Provide the [x, y] coordinate of the cell's center where the given text is located.  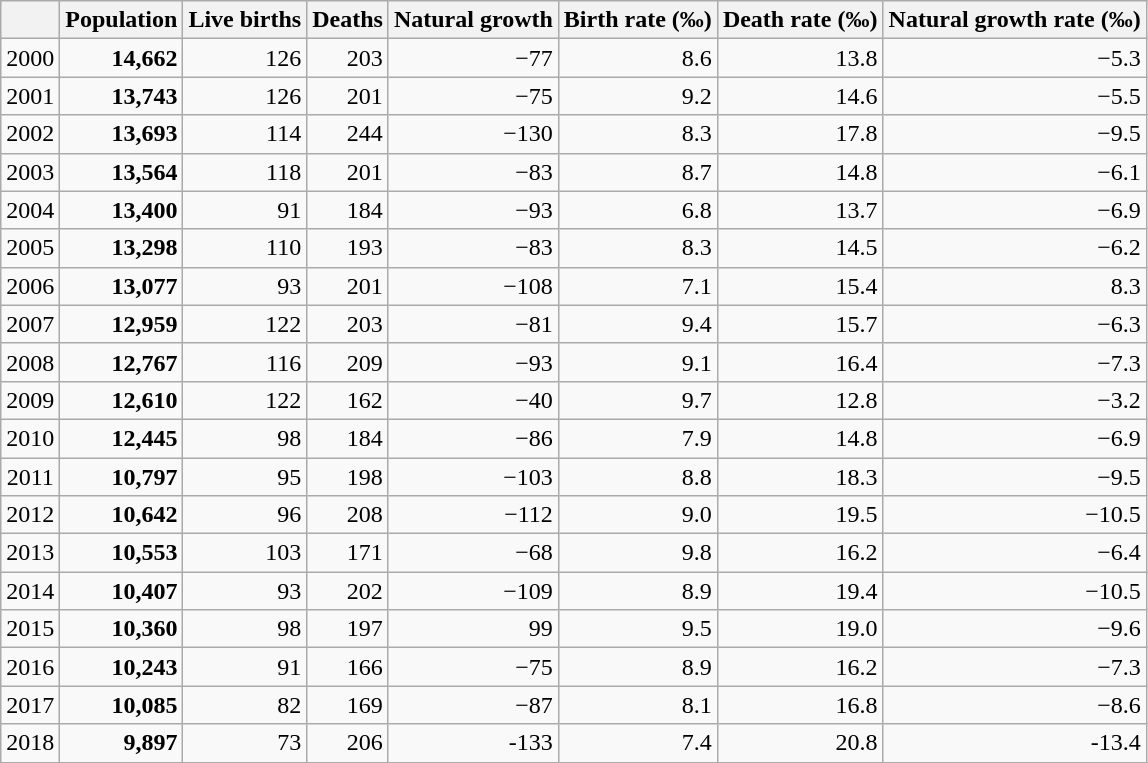
82 [245, 705]
13,743 [122, 96]
2017 [30, 705]
13,400 [122, 210]
−40 [473, 400]
2018 [30, 743]
13,693 [122, 134]
198 [348, 477]
9.0 [638, 515]
−109 [473, 591]
9.4 [638, 324]
−81 [473, 324]
2016 [30, 667]
−6.4 [1014, 553]
118 [245, 172]
206 [348, 743]
−5.3 [1014, 58]
Death rate (‰) [800, 20]
2012 [30, 515]
208 [348, 515]
10,243 [122, 667]
Deaths [348, 20]
Birth rate (‰) [638, 20]
12,959 [122, 324]
Natural growth [473, 20]
116 [245, 362]
169 [348, 705]
2002 [30, 134]
171 [348, 553]
8.1 [638, 705]
12,445 [122, 438]
13,077 [122, 286]
15.4 [800, 286]
13.7 [800, 210]
114 [245, 134]
−130 [473, 134]
2015 [30, 629]
−9.6 [1014, 629]
2013 [30, 553]
-13.4 [1014, 743]
10,642 [122, 515]
7.9 [638, 438]
8.7 [638, 172]
−112 [473, 515]
10,407 [122, 591]
−103 [473, 477]
−6.1 [1014, 172]
Population [122, 20]
-133 [473, 743]
14.6 [800, 96]
8.6 [638, 58]
14,662 [122, 58]
−87 [473, 705]
2010 [30, 438]
2005 [30, 248]
10,085 [122, 705]
110 [245, 248]
9.1 [638, 362]
−8.6 [1014, 705]
2000 [30, 58]
95 [245, 477]
162 [348, 400]
16.4 [800, 362]
−6.2 [1014, 248]
12.8 [800, 400]
7.4 [638, 743]
2004 [30, 210]
2008 [30, 362]
19.5 [800, 515]
18.3 [800, 477]
−3.2 [1014, 400]
193 [348, 248]
10,797 [122, 477]
2011 [30, 477]
2009 [30, 400]
9.5 [638, 629]
19.0 [800, 629]
2006 [30, 286]
Live births [245, 20]
2003 [30, 172]
7.1 [638, 286]
12,767 [122, 362]
166 [348, 667]
99 [473, 629]
13,298 [122, 248]
9,897 [122, 743]
197 [348, 629]
14.5 [800, 248]
−86 [473, 438]
17.8 [800, 134]
−6.3 [1014, 324]
9.7 [638, 400]
10,360 [122, 629]
−68 [473, 553]
13,564 [122, 172]
103 [245, 553]
15.7 [800, 324]
209 [348, 362]
−5.5 [1014, 96]
2007 [30, 324]
96 [245, 515]
−77 [473, 58]
6.8 [638, 210]
9.2 [638, 96]
2014 [30, 591]
8.8 [638, 477]
−108 [473, 286]
73 [245, 743]
244 [348, 134]
202 [348, 591]
12,610 [122, 400]
13.8 [800, 58]
9.8 [638, 553]
10,553 [122, 553]
2001 [30, 96]
19.4 [800, 591]
Natural growth rate (‰) [1014, 20]
16.8 [800, 705]
20.8 [800, 743]
